Return the [X, Y] coordinate for the center point of the cell that contains the specified text.  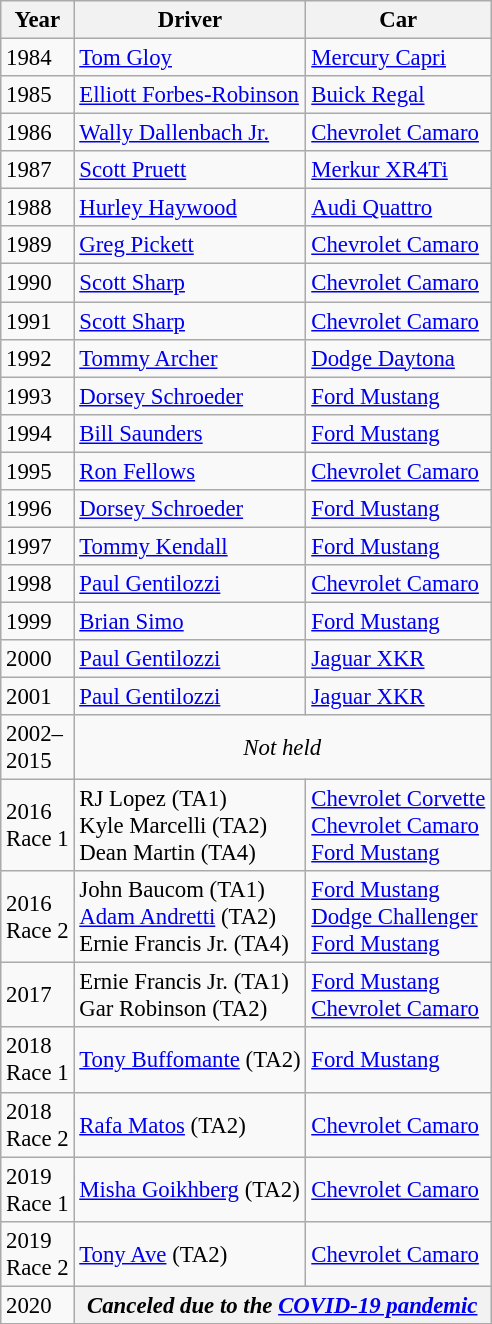
Ford MustangDodge ChallengerFord Mustang [398, 917]
2018Race 2 [38, 1124]
Merkur XR4Ti [398, 170]
Tom Gloy [190, 58]
Wally Dallenbach Jr. [190, 133]
2018Race 1 [38, 1060]
2002–2015 [38, 748]
1984 [38, 58]
1991 [38, 321]
1988 [38, 208]
2017 [38, 996]
John Baucom (TA1)Adam Andretti (TA2)Ernie Francis Jr. (TA4) [190, 917]
2020 [38, 1305]
1993 [38, 396]
Canceled due to the COVID-19 pandemic [282, 1305]
Brian Simo [190, 621]
Tony Buffomante (TA2) [190, 1060]
2016Race 2 [38, 917]
Scott Pruett [190, 170]
Year [38, 20]
Misha Goikhberg (TA2) [190, 1190]
Not held [282, 748]
2001 [38, 697]
1995 [38, 471]
1990 [38, 283]
Greg Pickett [190, 245]
1999 [38, 621]
2019Race 1 [38, 1190]
Bill Saunders [190, 433]
Ernie Francis Jr. (TA1)Gar Robinson (TA2) [190, 996]
Mercury Capri [398, 58]
2019Race 2 [38, 1254]
Tommy Archer [190, 358]
Dodge Daytona [398, 358]
Audi Quattro [398, 208]
1987 [38, 170]
Driver [190, 20]
1998 [38, 584]
2016Race 1 [38, 826]
Elliott Forbes-Robinson [190, 95]
RJ Lopez (TA1)Kyle Marcelli (TA2)Dean Martin (TA4) [190, 826]
Chevrolet CorvetteChevrolet CamaroFord Mustang [398, 826]
Ron Fellows [190, 471]
Buick Regal [398, 95]
2000 [38, 659]
1997 [38, 546]
1992 [38, 358]
1989 [38, 245]
Rafa Matos (TA2) [190, 1124]
Car [398, 20]
1985 [38, 95]
Ford MustangChevrolet Camaro [398, 996]
Hurley Haywood [190, 208]
Tommy Kendall [190, 546]
1994 [38, 433]
Tony Ave (TA2) [190, 1254]
1996 [38, 509]
1986 [38, 133]
